From the cell containing the given text, extract its center point as (X, Y) coordinate. 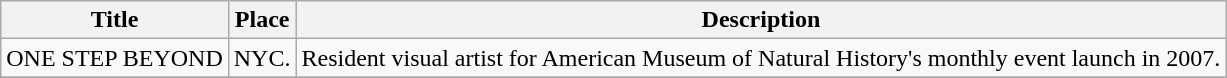
Resident visual artist for American Museum of Natural History's monthly event launch in 2007. (761, 58)
ONE STEP BEYOND (115, 58)
Description (761, 20)
Place (262, 20)
Title (115, 20)
NYC. (262, 58)
